Return the [x, y] coordinate for the center point of the cell that contains the specified text.  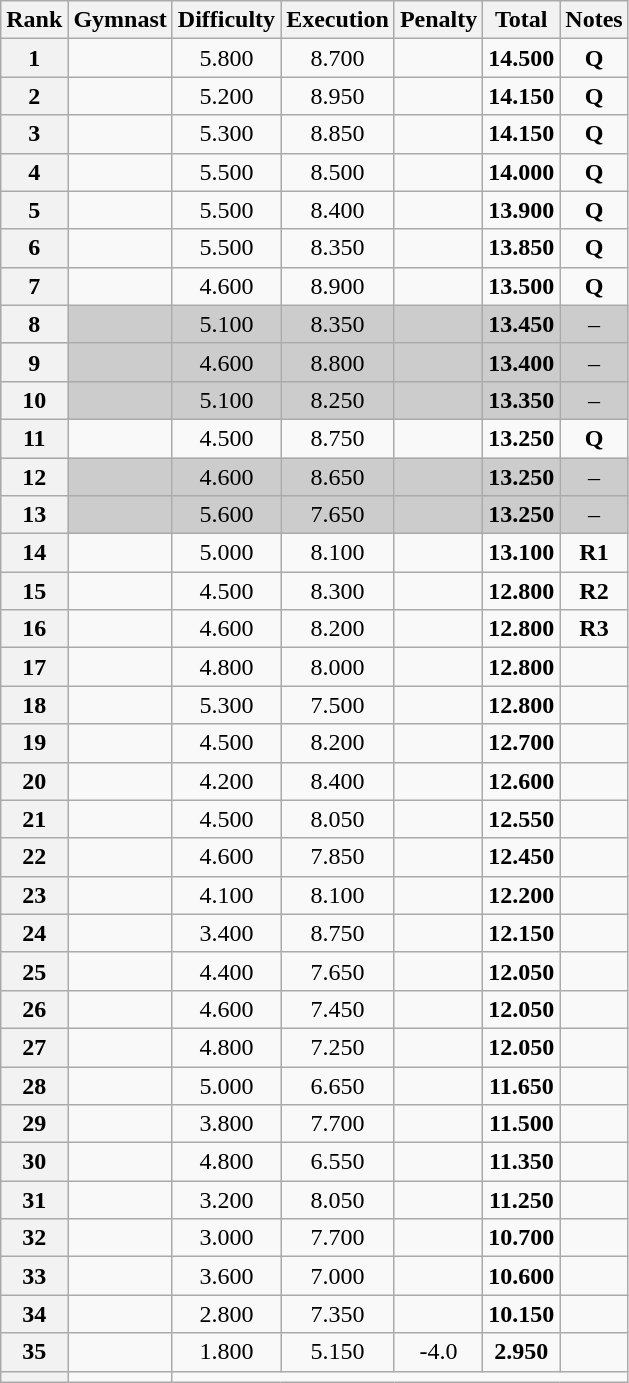
3.600 [226, 1276]
8.800 [338, 362]
13.900 [522, 210]
13.500 [522, 286]
Penalty [438, 20]
7.850 [338, 857]
8.650 [338, 477]
4.400 [226, 971]
R1 [594, 553]
8.000 [338, 667]
1.800 [226, 1352]
1 [34, 58]
14.000 [522, 172]
3.200 [226, 1200]
6.650 [338, 1085]
Difficulty [226, 20]
11 [34, 438]
11.500 [522, 1124]
12.200 [522, 895]
11.350 [522, 1162]
8.700 [338, 58]
2.950 [522, 1352]
4.200 [226, 781]
9 [34, 362]
Gymnast [120, 20]
5.200 [226, 96]
3.000 [226, 1238]
13.350 [522, 400]
8.250 [338, 400]
20 [34, 781]
11.250 [522, 1200]
5 [34, 210]
26 [34, 1009]
8 [34, 324]
7.350 [338, 1314]
6 [34, 248]
4 [34, 172]
18 [34, 705]
13 [34, 515]
Rank [34, 20]
13.100 [522, 553]
5.150 [338, 1352]
29 [34, 1124]
-4.0 [438, 1352]
Execution [338, 20]
8.950 [338, 96]
19 [34, 743]
21 [34, 819]
23 [34, 895]
28 [34, 1085]
5.600 [226, 515]
Notes [594, 20]
10.150 [522, 1314]
7.450 [338, 1009]
35 [34, 1352]
12.700 [522, 743]
22 [34, 857]
25 [34, 971]
34 [34, 1314]
12 [34, 477]
12.150 [522, 933]
24 [34, 933]
2 [34, 96]
3.800 [226, 1124]
13.400 [522, 362]
33 [34, 1276]
14.500 [522, 58]
10.700 [522, 1238]
11.650 [522, 1085]
14 [34, 553]
7.000 [338, 1276]
16 [34, 629]
13.850 [522, 248]
27 [34, 1047]
3 [34, 134]
Total [522, 20]
3.400 [226, 933]
7.500 [338, 705]
8.500 [338, 172]
R3 [594, 629]
2.800 [226, 1314]
13.450 [522, 324]
4.100 [226, 895]
17 [34, 667]
8.900 [338, 286]
6.550 [338, 1162]
10 [34, 400]
31 [34, 1200]
12.550 [522, 819]
32 [34, 1238]
12.600 [522, 781]
5.800 [226, 58]
7 [34, 286]
15 [34, 591]
30 [34, 1162]
8.300 [338, 591]
R2 [594, 591]
8.850 [338, 134]
7.250 [338, 1047]
10.600 [522, 1276]
12.450 [522, 857]
